Return the [X, Y] coordinate for the center point of the cell that contains the specified text.  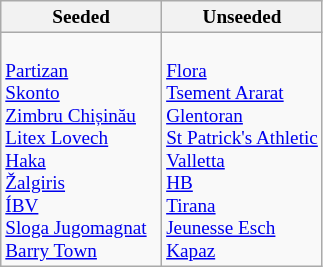
Unseeded [242, 17]
Flora Tsement Ararat Glentoran St Patrick's Athletic Valletta HB Tirana Jeunesse Esch Kapaz [242, 149]
Seeded [82, 17]
Partizan Skonto Zimbru Chișinău Litex Lovech Haka Žalgiris ÍBV Sloga Jugomagnat Barry Town [82, 149]
